Return the (X, Y) coordinate for the center point of the cell that contains the specified text.  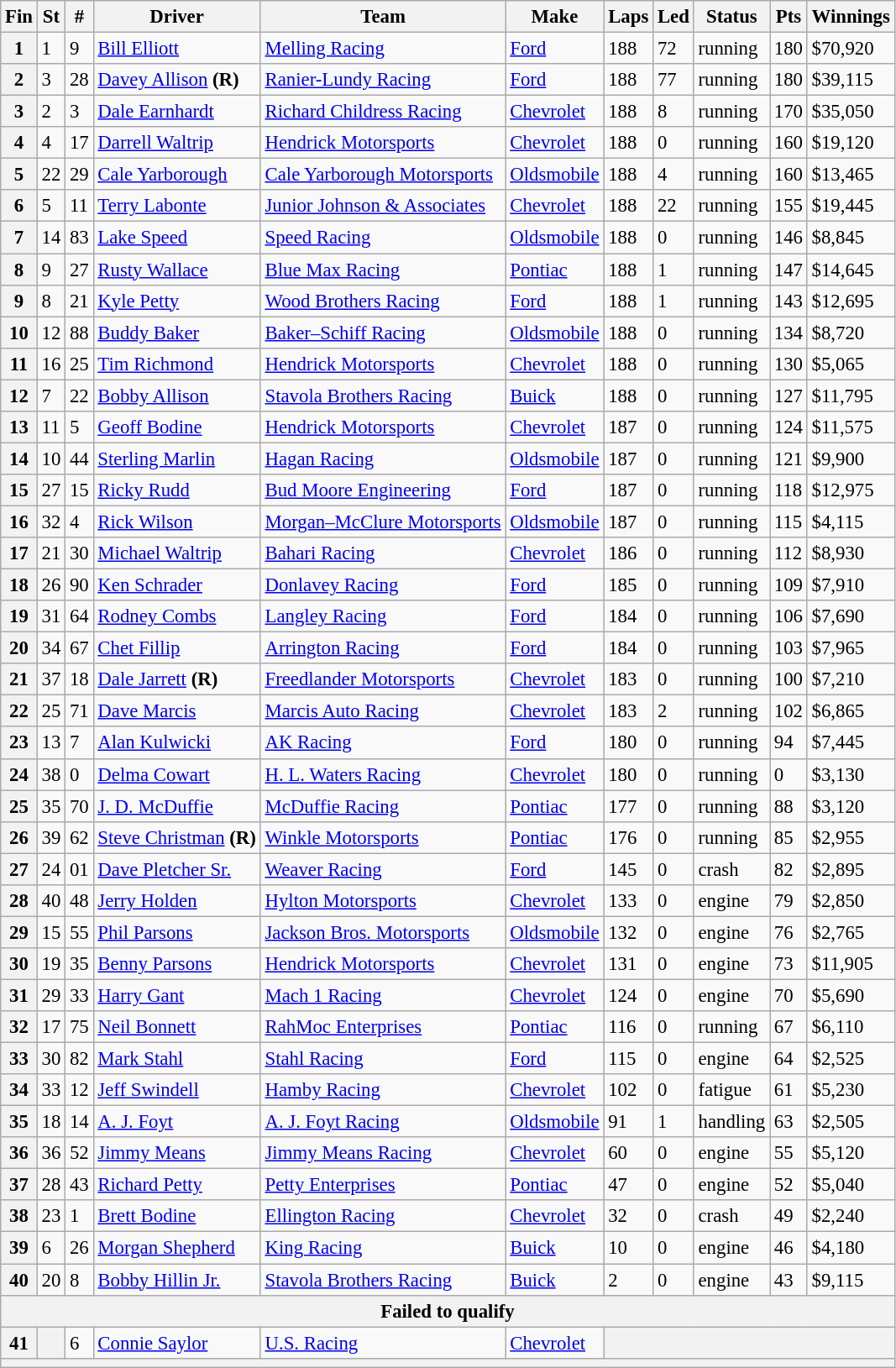
Bill Elliott (176, 49)
61 (789, 1090)
Sterling Marlin (176, 459)
$7,690 (851, 616)
J. D. McDuffie (176, 806)
71 (79, 711)
Harry Gant (176, 995)
63 (789, 1122)
Connie Saylor (176, 1343)
Richard Childress Racing (383, 112)
46 (789, 1248)
83 (79, 238)
Donlavey Racing (383, 585)
$5,120 (851, 1153)
handling (731, 1122)
170 (789, 112)
Morgan–McClure Motorsports (383, 522)
$2,765 (851, 932)
143 (789, 301)
$11,575 (851, 427)
$2,240 (851, 1217)
41 (19, 1343)
$7,210 (851, 679)
A. J. Foyt Racing (383, 1122)
Make (554, 17)
47 (628, 1185)
$7,965 (851, 648)
Weaver Racing (383, 869)
AK Racing (383, 743)
130 (789, 364)
127 (789, 396)
Petty Enterprises (383, 1185)
Chet Fillip (176, 648)
Tim Richmond (176, 364)
147 (789, 270)
Fin (19, 17)
Rodney Combs (176, 616)
Pts (789, 17)
$35,050 (851, 112)
$6,865 (851, 711)
$9,115 (851, 1280)
Bobby Hillin Jr. (176, 1280)
Arrington Racing (383, 648)
Failed to qualify (448, 1311)
Team (383, 17)
60 (628, 1153)
$11,795 (851, 396)
King Racing (383, 1248)
185 (628, 585)
$19,120 (851, 143)
Dale Earnhardt (176, 112)
$39,115 (851, 80)
48 (79, 901)
Rick Wilson (176, 522)
Bobby Allison (176, 396)
# (79, 17)
Winkle Motorsports (383, 837)
Benny Parsons (176, 964)
Ellington Racing (383, 1217)
Morgan Shepherd (176, 1248)
Winnings (851, 17)
Jackson Bros. Motorsports (383, 932)
Laps (628, 17)
94 (789, 743)
$3,130 (851, 774)
100 (789, 679)
$5,230 (851, 1090)
Kyle Petty (176, 301)
Neil Bonnett (176, 1027)
$7,910 (851, 585)
Terry Labonte (176, 206)
Led (673, 17)
Blue Max Racing (383, 270)
Rusty Wallace (176, 270)
72 (673, 49)
49 (789, 1217)
Jerry Holden (176, 901)
$2,895 (851, 869)
$11,905 (851, 964)
109 (789, 585)
$5,065 (851, 364)
Cale Yarborough Motorsports (383, 175)
Dale Jarrett (R) (176, 679)
Phil Parsons (176, 932)
$12,695 (851, 301)
01 (79, 869)
76 (789, 932)
133 (628, 901)
H. L. Waters Racing (383, 774)
$2,850 (851, 901)
85 (789, 837)
Lake Speed (176, 238)
103 (789, 648)
Hylton Motorsports (383, 901)
$8,720 (851, 333)
Jeff Swindell (176, 1090)
44 (79, 459)
$19,445 (851, 206)
$5,690 (851, 995)
Langley Racing (383, 616)
79 (789, 901)
St (50, 17)
$9,900 (851, 459)
Mark Stahl (176, 1059)
121 (789, 459)
fatigue (731, 1090)
$3,120 (851, 806)
U.S. Racing (383, 1343)
177 (628, 806)
62 (79, 837)
A. J. Foyt (176, 1122)
$2,505 (851, 1122)
Alan Kulwicki (176, 743)
116 (628, 1027)
$2,525 (851, 1059)
$2,955 (851, 837)
Speed Racing (383, 238)
186 (628, 553)
$7,445 (851, 743)
Jimmy Means (176, 1153)
Ken Schrader (176, 585)
Melling Racing (383, 49)
Buddy Baker (176, 333)
Geoff Bodine (176, 427)
Stahl Racing (383, 1059)
112 (789, 553)
Steve Christman (R) (176, 837)
Cale Yarborough (176, 175)
Davey Allison (R) (176, 80)
Bahari Racing (383, 553)
$6,110 (851, 1027)
Mach 1 Racing (383, 995)
134 (789, 333)
Richard Petty (176, 1185)
Hamby Racing (383, 1090)
Baker–Schiff Racing (383, 333)
Marcis Auto Racing (383, 711)
132 (628, 932)
$8,845 (851, 238)
Brett Bodine (176, 1217)
$14,645 (851, 270)
Dave Pletcher Sr. (176, 869)
73 (789, 964)
Freedlander Motorsports (383, 679)
$4,115 (851, 522)
145 (628, 869)
Ricky Rudd (176, 490)
$12,975 (851, 490)
RahMoc Enterprises (383, 1027)
Hagan Racing (383, 459)
Jimmy Means Racing (383, 1153)
Delma Cowart (176, 774)
118 (789, 490)
176 (628, 837)
$8,930 (851, 553)
75 (79, 1027)
Ranier-Lundy Racing (383, 80)
Darrell Waltrip (176, 143)
91 (628, 1122)
$4,180 (851, 1248)
$70,920 (851, 49)
131 (628, 964)
106 (789, 616)
$5,040 (851, 1185)
Status (731, 17)
Bud Moore Engineering (383, 490)
Michael Waltrip (176, 553)
Junior Johnson & Associates (383, 206)
$13,465 (851, 175)
McDuffie Racing (383, 806)
155 (789, 206)
Driver (176, 17)
Dave Marcis (176, 711)
90 (79, 585)
Wood Brothers Racing (383, 301)
146 (789, 238)
77 (673, 80)
